Capture the cell that displays the provided text and extract its [x, y] central coordinate. 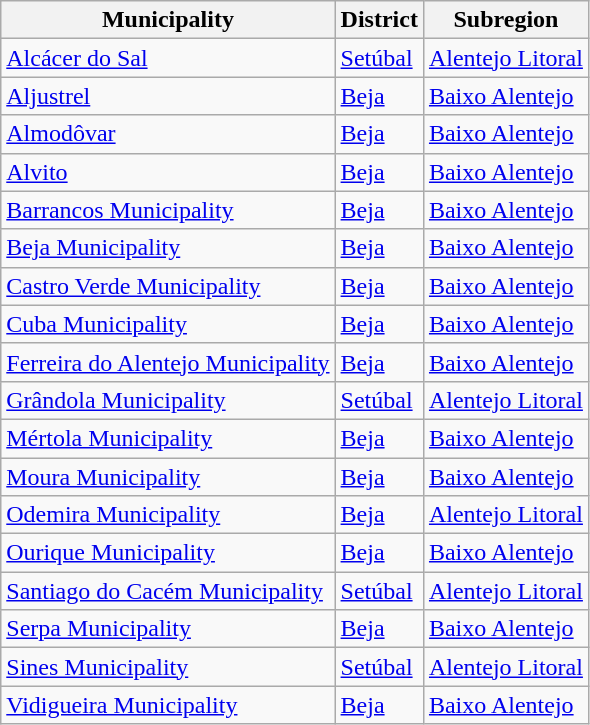
Moura Municipality [168, 477]
Santiago do Cacém Municipality [168, 591]
Castro Verde Municipality [168, 286]
Odemira Municipality [168, 515]
Ferreira do Alentejo Municipality [168, 362]
Subregion [506, 20]
Cuba Municipality [168, 324]
Serpa Municipality [168, 629]
District [379, 20]
Alvito [168, 172]
Municipality [168, 20]
Vidigueira Municipality [168, 705]
Ourique Municipality [168, 553]
Aljustrel [168, 96]
Mértola Municipality [168, 438]
Alcácer do Sal [168, 58]
Almodôvar [168, 134]
Barrancos Municipality [168, 210]
Beja Municipality [168, 248]
Sines Municipality [168, 667]
Grândola Municipality [168, 400]
